Extract the [X, Y] coordinate from the center of the cell holding the provided text.  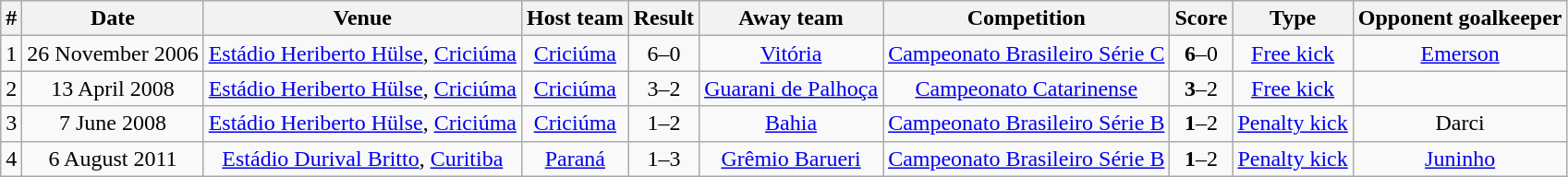
4 [11, 159]
Opponent goalkeeper [1460, 18]
2 [11, 88]
26 November 2006 [113, 53]
Vitória [791, 53]
Date [113, 18]
Campeonato Catarinense [1027, 88]
Away team [791, 18]
Type [1293, 18]
Score [1201, 18]
6 August 2011 [113, 159]
Darci [1460, 124]
3 [11, 124]
Grêmio Barueri [791, 159]
Emerson [1460, 53]
Campeonato Brasileiro Série C [1027, 53]
# [11, 18]
Paraná [575, 159]
1 [11, 53]
Result [663, 18]
Host team [575, 18]
1–3 [663, 159]
Juninho [1460, 159]
Bahia [791, 124]
13 April 2008 [113, 88]
Competition [1027, 18]
Guarani de Palhoça [791, 88]
7 June 2008 [113, 124]
Estádio Durival Britto, Curitiba [362, 159]
Venue [362, 18]
